Detect which cell encompasses the target text, then output its (x, y) center coordinate. 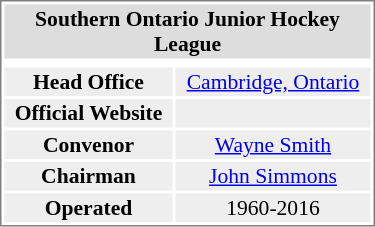
Cambridge, Ontario (272, 82)
John Simmons (272, 176)
Convenor (88, 144)
Chairman (88, 176)
Head Office (88, 82)
Southern Ontario Junior Hockey League (187, 31)
1960-2016 (272, 208)
Wayne Smith (272, 144)
Official Website (88, 113)
Operated (88, 208)
